From the cell containing the given text, extract its center point as [X, Y] coordinate. 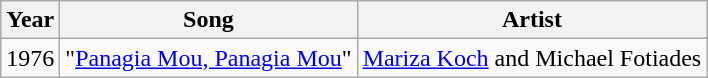
"Panagia Mou, Panagia Mou" [208, 58]
1976 [30, 58]
Year [30, 20]
Artist [532, 20]
Song [208, 20]
Mariza Koch and Michael Fotiades [532, 58]
